Search for the cell housing the specified text and yield its (X, Y) center coordinate. 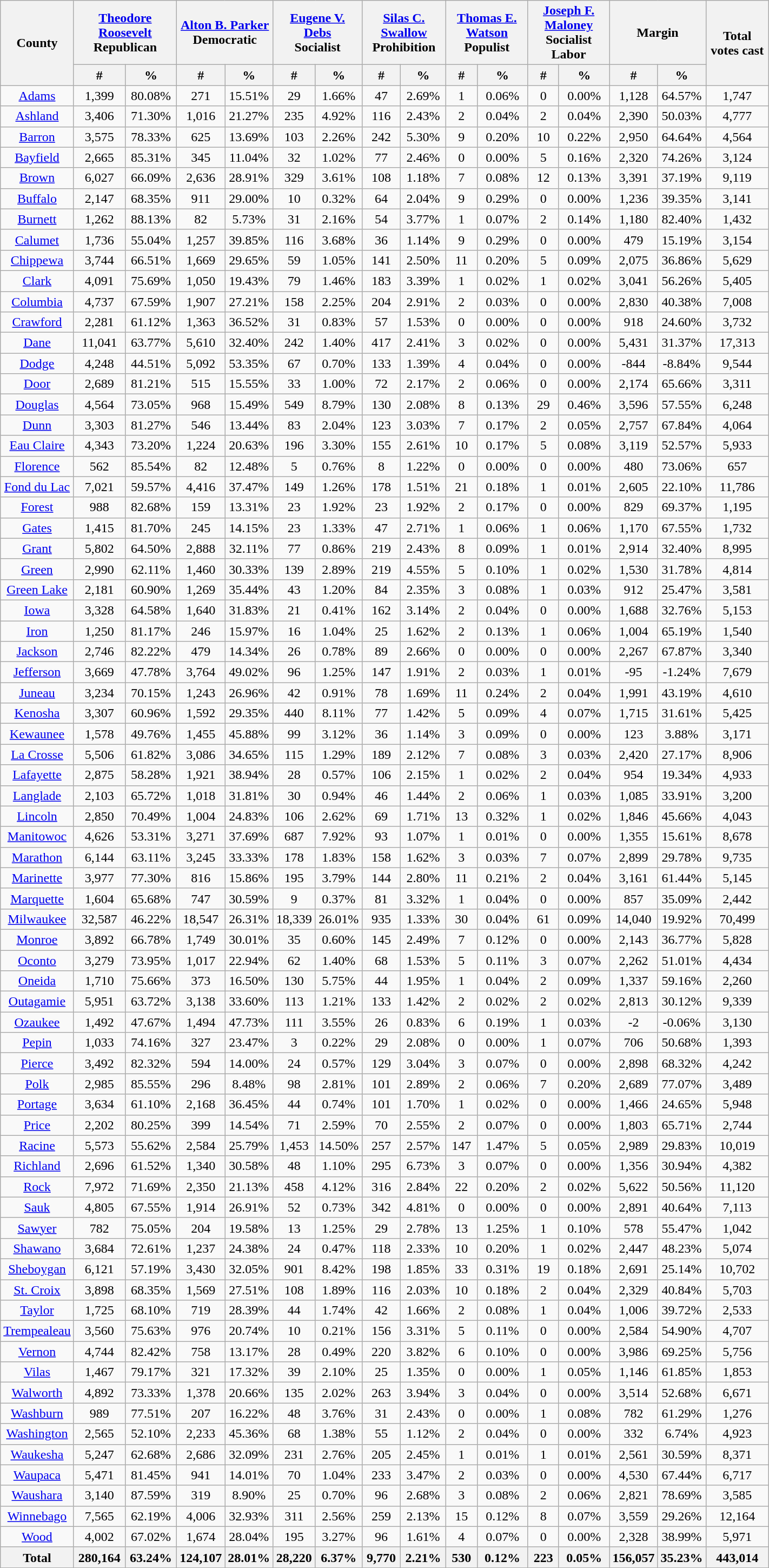
4.81% (423, 1207)
15.61% (681, 837)
3,430 (201, 1269)
62.11% (150, 569)
332 (634, 1434)
4.92% (339, 116)
1.51% (423, 487)
3.31% (423, 1331)
417 (381, 343)
3,596 (634, 405)
549 (294, 405)
1.70% (423, 1104)
5,074 (737, 1248)
Green (37, 569)
38.99% (681, 1537)
Green Lake (37, 590)
80.08% (150, 96)
Milwaukee (37, 919)
263 (381, 1393)
Juneau (37, 693)
78.33% (150, 137)
3.76% (339, 1413)
8,995 (737, 548)
5,951 (100, 1002)
6.37% (339, 1557)
Sauk (37, 1207)
55.62% (150, 1146)
0.37% (339, 898)
941 (201, 1475)
28,220 (294, 1557)
1.39% (423, 363)
39.85% (249, 240)
31.37% (681, 343)
1,170 (634, 528)
26.31% (249, 919)
280,164 (100, 1557)
162 (381, 610)
257 (381, 1146)
65.71% (681, 1125)
2,181 (100, 590)
2,914 (634, 548)
5,622 (634, 1187)
11,041 (100, 343)
27.21% (249, 301)
Walworth (37, 1393)
245 (201, 528)
3.82% (423, 1352)
1,033 (100, 1043)
48.23% (681, 1248)
7,565 (100, 1516)
7,679 (737, 672)
2,350 (201, 1187)
57 (381, 322)
47.73% (249, 1022)
976 (201, 1331)
26.96% (249, 693)
35 (294, 940)
1,569 (201, 1290)
1,466 (634, 1104)
31.61% (681, 713)
1.74% (339, 1311)
73.20% (150, 446)
Theodore RooseveltRepublican (125, 32)
15 (461, 1516)
35.44% (249, 590)
30.12% (681, 1002)
12,164 (737, 1516)
1.21% (339, 1002)
Buffalo (37, 199)
118 (381, 1248)
78 (381, 693)
2.16% (339, 219)
3,303 (100, 425)
2,168 (201, 1104)
5,145 (737, 878)
50.56% (681, 1187)
3,898 (100, 1290)
32 (294, 157)
1,399 (100, 96)
15.97% (249, 631)
111 (294, 1022)
4,416 (201, 487)
3.12% (339, 734)
2,746 (100, 652)
3,245 (201, 857)
54.90% (681, 1331)
458 (294, 1187)
61.82% (150, 755)
1,378 (201, 1393)
8.79% (339, 405)
28.39% (249, 1311)
3,279 (100, 960)
0.78% (339, 652)
10,702 (737, 1269)
72 (381, 384)
67 (294, 363)
1.00% (339, 384)
2,260 (737, 981)
2,447 (634, 1248)
159 (201, 507)
5.73% (249, 219)
3,130 (737, 1022)
Brown (37, 178)
28.91% (249, 178)
1,853 (737, 1372)
25.14% (681, 1269)
67.59% (150, 301)
1,243 (201, 693)
64.57% (681, 96)
46 (381, 796)
1,540 (737, 631)
79 (294, 281)
-1.24% (681, 672)
3.27% (339, 1537)
4,242 (737, 1063)
Grant (37, 548)
1,085 (634, 796)
16 (294, 631)
1,494 (201, 1022)
912 (634, 590)
1.22% (423, 466)
55.04% (150, 240)
2,888 (201, 548)
3,559 (634, 1516)
Waukesha (37, 1454)
2.68% (423, 1496)
73.05% (150, 405)
4,530 (634, 1475)
1,907 (201, 301)
Iowa (37, 610)
Oneida (37, 981)
Washburn (37, 1413)
51.01% (681, 960)
38.94% (249, 775)
Washington (37, 1434)
81.17% (150, 631)
316 (381, 1187)
2,989 (634, 1146)
0.31% (502, 1269)
1,921 (201, 775)
2.62% (339, 816)
480 (634, 466)
70,499 (737, 919)
45.88% (249, 734)
2.76% (339, 1454)
5,506 (100, 755)
758 (201, 1352)
2.57% (423, 1146)
515 (201, 384)
155 (381, 446)
71 (294, 1125)
81.21% (150, 384)
1,042 (737, 1228)
2,899 (634, 857)
2.59% (339, 1125)
14.15% (249, 528)
594 (201, 1063)
70.15% (150, 693)
989 (100, 1413)
0.73% (339, 1207)
Lafayette (37, 775)
81.45% (150, 1475)
1,340 (201, 1166)
1.85% (423, 1269)
25.79% (249, 1146)
5,405 (737, 281)
4,248 (100, 363)
1.91% (423, 672)
2,875 (100, 775)
2,990 (100, 569)
75.66% (150, 981)
19.92% (681, 919)
43 (294, 590)
3.30% (339, 446)
2,605 (634, 487)
4,805 (100, 1207)
5,828 (737, 940)
66.78% (150, 940)
31.78% (681, 569)
5,247 (100, 1454)
52.57% (681, 446)
52.10% (150, 1434)
3,560 (100, 1331)
3.77% (423, 219)
71.69% (150, 1187)
2,390 (634, 116)
29.83% (681, 1146)
87.59% (150, 1496)
13.69% (249, 137)
84 (381, 590)
-2 (634, 1022)
2,691 (634, 1269)
530 (461, 1557)
50.68% (681, 1043)
327 (201, 1043)
57.19% (150, 1269)
3,575 (100, 137)
85.31% (150, 157)
99 (294, 734)
2,950 (634, 137)
1,747 (737, 96)
4,610 (737, 693)
2,267 (634, 652)
1,016 (201, 116)
17,313 (737, 343)
Jackson (37, 652)
0.49% (339, 1352)
Total (37, 1557)
2,565 (100, 1434)
911 (201, 199)
Ozaukee (37, 1022)
82.42% (150, 1352)
3,328 (100, 610)
1.02% (339, 157)
Adams (37, 96)
Kenosha (37, 713)
2,103 (100, 796)
20.74% (249, 1331)
156,057 (634, 1557)
59.57% (150, 487)
2.03% (423, 1290)
3,138 (201, 1002)
2.12% (423, 755)
81.27% (150, 425)
61.12% (150, 322)
149 (294, 487)
4,923 (737, 1434)
3,141 (737, 199)
46.22% (150, 919)
3,581 (737, 590)
6,717 (737, 1475)
1.83% (339, 857)
1,180 (634, 219)
271 (201, 96)
45.36% (249, 1434)
Pierce (37, 1063)
67.44% (681, 1475)
3,514 (634, 1393)
32.09% (249, 1454)
2.56% (339, 1516)
1.38% (339, 1434)
29.00% (249, 199)
70.49% (150, 816)
60.90% (150, 590)
79.17% (150, 1372)
2,696 (100, 1166)
1,018 (201, 796)
3,391 (634, 178)
1,337 (634, 981)
2.71% (423, 528)
64 (381, 199)
2,985 (100, 1084)
3,271 (201, 837)
440 (294, 713)
29.35% (249, 713)
4,382 (737, 1166)
2.81% (339, 1084)
63.11% (150, 857)
296 (201, 1084)
0.24% (502, 693)
1,195 (737, 507)
747 (201, 898)
Crawford (37, 322)
1,050 (201, 281)
231 (294, 1454)
373 (201, 981)
1,736 (100, 240)
27.17% (681, 755)
26.01% (339, 919)
32.11% (249, 548)
4,933 (737, 775)
25.47% (681, 590)
-0.06% (681, 1022)
36.45% (249, 1104)
2,442 (737, 898)
55.47% (681, 1228)
2,665 (100, 157)
0.94% (339, 796)
28.04% (249, 1537)
625 (201, 137)
Jefferson (37, 672)
5,703 (737, 1290)
75.05% (150, 1228)
36.52% (249, 322)
706 (634, 1043)
2.61% (423, 446)
Florence (37, 466)
1,262 (100, 219)
69.25% (681, 1352)
399 (201, 1125)
30.33% (249, 569)
1.12% (423, 1434)
3,154 (737, 240)
20.63% (249, 446)
1,363 (201, 322)
342 (381, 1207)
2.66% (423, 652)
6,248 (737, 405)
15.51% (249, 96)
Racine (37, 1146)
29.26% (681, 1516)
Dodge (37, 363)
12.48% (249, 466)
4,626 (100, 837)
857 (634, 898)
1,640 (201, 610)
44.51% (150, 363)
4.55% (423, 569)
61.29% (681, 1413)
14.50% (339, 1146)
64.64% (681, 137)
32.05% (249, 1269)
1,453 (294, 1146)
5.75% (339, 981)
0.14% (584, 219)
2.35% (423, 590)
Lincoln (37, 816)
2,830 (634, 301)
67.84% (681, 425)
30.94% (681, 1166)
1,432 (737, 219)
63.72% (150, 1002)
2.25% (339, 301)
4,064 (737, 425)
8.48% (249, 1084)
Silas C. SwallowProhibition (403, 32)
4,043 (737, 816)
56.26% (681, 281)
55 (381, 1434)
0.46% (584, 405)
29.65% (249, 260)
24.60% (681, 322)
12 (543, 178)
4,343 (100, 446)
1,725 (100, 1311)
St. Croix (37, 1290)
5,971 (737, 1537)
36.77% (681, 940)
37.47% (249, 487)
Burnett (37, 219)
1.95% (423, 981)
Eugene V. DebsSocialist (318, 32)
5,610 (201, 343)
3.79% (339, 878)
311 (294, 1516)
1.07% (423, 837)
La Crosse (37, 755)
2,813 (634, 1002)
2.33% (423, 1248)
5,092 (201, 363)
1,276 (737, 1413)
68.32% (681, 1063)
2,328 (634, 1537)
19.43% (249, 281)
Marathon (37, 857)
233 (381, 1475)
1.20% (339, 590)
71.30% (150, 116)
3,041 (634, 281)
-8.84% (681, 363)
4,737 (100, 301)
49.02% (249, 672)
1,467 (100, 1372)
135 (294, 1393)
13.17% (249, 1352)
3,684 (100, 1248)
2.46% (423, 157)
Outagamie (37, 1002)
19.34% (681, 775)
3.04% (423, 1063)
29.78% (681, 857)
24.65% (681, 1104)
3,311 (737, 384)
61.85% (681, 1372)
7,972 (100, 1187)
32.93% (249, 1516)
52.68% (681, 1393)
103 (294, 137)
Thomas E. WatsonPopulist (487, 32)
3,171 (737, 734)
69.37% (681, 507)
3,892 (100, 940)
24.83% (249, 816)
10,019 (737, 1146)
88.13% (150, 219)
2.21% (423, 1557)
1,250 (100, 631)
74.26% (681, 157)
2,420 (634, 755)
4,892 (100, 1393)
19.58% (249, 1228)
67.87% (681, 652)
2.10% (339, 1372)
2.69% (423, 96)
2.02% (339, 1393)
73.33% (150, 1393)
2,686 (201, 1454)
1,710 (100, 981)
36.86% (681, 260)
61 (543, 919)
129 (381, 1063)
1.71% (423, 816)
9,119 (737, 178)
65.19% (681, 631)
4,777 (737, 116)
2.26% (339, 137)
3,124 (737, 157)
Dane (37, 343)
78.69% (681, 1496)
18,339 (294, 919)
2,233 (201, 1434)
0.41% (339, 610)
Monroe (37, 940)
578 (634, 1228)
2,533 (737, 1311)
205 (381, 1454)
64.50% (150, 548)
6.73% (423, 1166)
57.55% (681, 405)
1,355 (634, 837)
3.88% (681, 734)
3,977 (100, 878)
1.18% (423, 178)
60.96% (150, 713)
687 (294, 837)
50.03% (681, 116)
39 (294, 1372)
Price (37, 1125)
5,756 (737, 1352)
189 (381, 755)
65.72% (150, 796)
562 (100, 466)
14.01% (249, 1475)
3,669 (100, 672)
1,715 (634, 713)
1,017 (201, 960)
Eau Claire (37, 446)
-95 (634, 672)
62.68% (150, 1454)
4,707 (737, 1331)
69 (381, 816)
Manitowoc (37, 837)
1,688 (634, 610)
5,425 (737, 713)
27.51% (249, 1290)
53.35% (249, 363)
8.42% (339, 1269)
2.41% (423, 343)
93 (381, 837)
82.40% (681, 219)
24.38% (249, 1248)
33.33% (249, 857)
32,587 (100, 919)
1,846 (634, 816)
3.61% (339, 178)
3,585 (737, 1496)
968 (201, 405)
98 (294, 1084)
198 (381, 1269)
156 (381, 1331)
259 (381, 1516)
816 (201, 878)
21.27% (249, 116)
Margin (658, 32)
Marinette (37, 878)
11,120 (737, 1187)
0.60% (339, 940)
Vilas (37, 1372)
1.05% (339, 260)
8.11% (339, 713)
5,948 (737, 1104)
9,735 (737, 857)
6,671 (737, 1393)
2,744 (737, 1125)
113 (294, 1002)
28.01% (249, 1557)
1.61% (423, 1537)
Wood (37, 1537)
53.31% (150, 837)
Sawyer (37, 1228)
719 (201, 1311)
5,629 (737, 260)
59 (294, 260)
5,431 (634, 343)
73.95% (150, 960)
1.46% (339, 281)
9,339 (737, 1002)
68.10% (150, 1311)
901 (294, 1269)
Taylor (37, 1311)
15.55% (249, 384)
1,674 (201, 1537)
988 (100, 507)
Pepin (37, 1043)
8.90% (249, 1496)
3.55% (339, 1022)
Polk (37, 1084)
33.60% (249, 1002)
21.13% (249, 1187)
83 (294, 425)
14.34% (249, 652)
Door (37, 384)
2.78% (423, 1228)
0.74% (339, 1104)
1.35% (423, 1372)
115 (294, 755)
2.55% (423, 1125)
3,406 (100, 116)
546 (201, 425)
1.26% (339, 487)
7,021 (100, 487)
1,492 (100, 1022)
37.19% (681, 178)
5,471 (100, 1475)
1,530 (634, 569)
2,174 (634, 384)
15.49% (249, 405)
80.25% (150, 1125)
345 (201, 157)
72.61% (150, 1248)
67.02% (150, 1537)
3,986 (634, 1352)
1,604 (100, 898)
1.44% (423, 796)
17.32% (249, 1372)
141 (381, 260)
2,202 (100, 1125)
11,786 (737, 487)
Waushara (37, 1496)
2,891 (634, 1207)
124,107 (201, 1557)
Total votes cast (737, 43)
1,732 (737, 528)
2.45% (423, 1454)
1,236 (634, 199)
657 (737, 466)
1,146 (634, 1372)
935 (381, 919)
16.50% (249, 981)
3,732 (737, 322)
2.84% (423, 1187)
7,008 (737, 301)
14.54% (249, 1125)
3.47% (423, 1475)
7.92% (339, 837)
Portage (37, 1104)
3,744 (100, 260)
1.10% (339, 1166)
Marquette (37, 898)
3.03% (423, 425)
35.23% (681, 1557)
62.19% (150, 1516)
81 (381, 898)
4,006 (201, 1516)
0.16% (584, 157)
0.76% (339, 466)
183 (381, 281)
2,262 (634, 960)
Trempealeau (37, 1331)
1,224 (201, 446)
65.68% (150, 898)
1,460 (201, 569)
20.66% (249, 1393)
235 (294, 116)
82.32% (150, 1063)
1,356 (634, 1166)
3,764 (201, 672)
139 (294, 569)
39.72% (681, 1311)
223 (543, 1557)
3,200 (737, 796)
3,161 (634, 878)
14.00% (249, 1063)
75.69% (150, 281)
0.47% (339, 1248)
Rock (37, 1187)
81.70% (150, 528)
66.09% (150, 178)
4,744 (100, 1352)
1,991 (634, 693)
30.01% (249, 940)
Waupaca (37, 1475)
52 (294, 1207)
6,027 (100, 178)
1.47% (502, 1146)
49.76% (150, 734)
58.28% (150, 775)
Ashland (37, 116)
0.91% (339, 693)
8,678 (737, 837)
5,802 (100, 548)
59.16% (681, 981)
4.12% (339, 1187)
Oconto (37, 960)
-844 (634, 363)
3.14% (423, 610)
3,119 (634, 446)
3.39% (423, 281)
40.64% (681, 1207)
144 (381, 878)
319 (201, 1496)
5,573 (100, 1146)
2,898 (634, 1063)
1,803 (634, 1125)
3,234 (100, 693)
Kewaunee (37, 734)
22.10% (681, 487)
2.13% (423, 1516)
4,814 (737, 569)
77.07% (681, 1084)
Gates (37, 528)
Alton B. ParkerDemocratic (225, 32)
4,434 (737, 960)
2.50% (423, 260)
Fond du Lac (37, 487)
2,821 (634, 1496)
77.30% (150, 878)
Iron (37, 631)
40.84% (681, 1290)
1,749 (201, 940)
1,257 (201, 240)
15.86% (249, 878)
61.52% (150, 1166)
4,091 (100, 281)
2,320 (634, 157)
40.38% (681, 301)
31.81% (249, 796)
2,636 (201, 178)
65.66% (681, 384)
11.04% (249, 157)
Langlade (37, 796)
47.67% (150, 1022)
Barron (37, 137)
64.58% (150, 610)
2,281 (100, 322)
0.86% (339, 548)
Vernon (37, 1352)
954 (634, 775)
16.22% (249, 1413)
5,153 (737, 610)
85.54% (150, 466)
6,121 (100, 1269)
82.22% (150, 652)
Forest (37, 507)
15.19% (681, 240)
18,547 (201, 919)
30.58% (249, 1166)
Sheboygan (37, 1269)
Columbia (37, 301)
2,143 (634, 940)
Clark (37, 281)
6,144 (100, 857)
3,307 (100, 713)
4,002 (100, 1537)
89 (381, 652)
1,578 (100, 734)
3,140 (100, 1496)
2,561 (634, 1454)
1,128 (634, 96)
73.06% (681, 466)
2.15% (423, 775)
39.35% (681, 199)
74.16% (150, 1043)
1.69% (423, 693)
22.94% (249, 960)
220 (381, 1352)
1.29% (339, 755)
62 (294, 960)
31.83% (249, 610)
37.69% (249, 837)
443,014 (737, 1557)
2.17% (423, 384)
8,906 (737, 755)
Douglas (37, 405)
1,415 (100, 528)
66.51% (150, 260)
26.91% (249, 1207)
Shawano (37, 1248)
3,489 (737, 1084)
329 (294, 178)
54 (381, 219)
196 (294, 446)
2,757 (634, 425)
61.10% (150, 1104)
Calumet (37, 240)
35.09% (681, 898)
County (37, 43)
295 (381, 1166)
45.66% (681, 816)
3.94% (423, 1393)
7,113 (737, 1207)
32.76% (681, 610)
3,492 (100, 1063)
3.32% (423, 898)
3.68% (339, 240)
6.74% (681, 1434)
Bayfield (37, 157)
Richland (37, 1166)
34.65% (249, 755)
3,634 (100, 1104)
85.55% (150, 1084)
63.77% (150, 343)
1,006 (634, 1311)
321 (201, 1372)
829 (634, 507)
2,850 (100, 816)
2,329 (634, 1290)
3,086 (201, 755)
918 (634, 322)
Winnebago (37, 1516)
14,040 (634, 919)
77.51% (150, 1413)
1,669 (201, 260)
5.30% (423, 137)
Chippewa (37, 260)
2,147 (100, 199)
1.89% (339, 1290)
33.91% (681, 796)
9,770 (381, 1557)
207 (201, 1413)
23.47% (249, 1043)
75.63% (150, 1331)
0.19% (502, 1022)
2,075 (634, 260)
82.68% (150, 507)
1,269 (201, 590)
61.44% (681, 878)
43.19% (681, 693)
3,340 (737, 652)
1,455 (201, 734)
246 (201, 631)
13.44% (249, 425)
Dunn (37, 425)
13.31% (249, 507)
19 (543, 1269)
1,914 (201, 1207)
5,933 (737, 446)
1,393 (737, 1043)
2.80% (423, 878)
Joseph F. MaloneySocialist Labor (569, 32)
2.91% (423, 301)
2.49% (423, 940)
22 (461, 1187)
1,592 (201, 713)
8,371 (737, 1454)
1,237 (201, 1248)
63.24% (150, 1557)
145 (381, 940)
9,544 (737, 363)
47.78% (150, 672)
